Find where the given text appears and provide that cell's center as [x, y] coordinate. 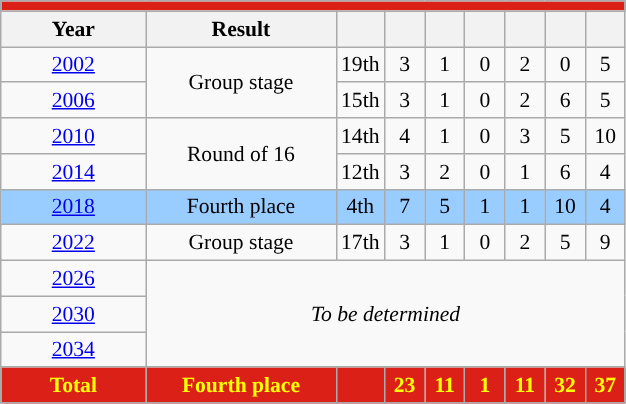
12th [360, 172]
37 [605, 386]
Total [74, 386]
7 [405, 207]
2022 [74, 243]
Round of 16 [241, 154]
To be determined [386, 314]
2006 [74, 101]
14th [360, 136]
23 [405, 386]
9 [605, 243]
Year [74, 29]
2014 [74, 172]
2034 [74, 350]
2010 [74, 136]
2026 [74, 279]
Result [241, 29]
32 [565, 386]
15th [360, 101]
2018 [74, 207]
2002 [74, 65]
17th [360, 243]
2030 [74, 314]
19th [360, 65]
4th [360, 207]
